Detect which cell encompasses the target text, then output its (X, Y) center coordinate. 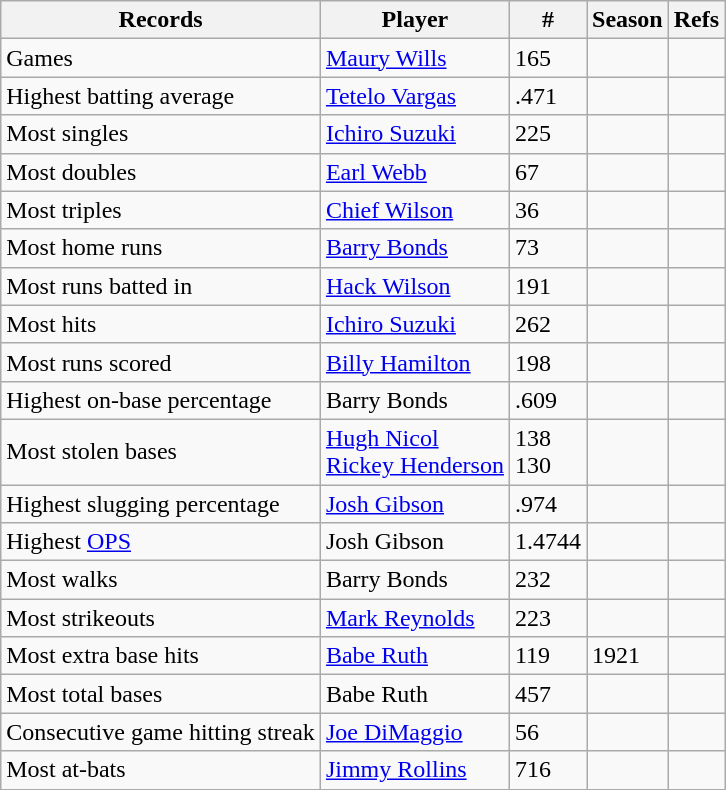
138130 (548, 452)
.471 (548, 96)
Chief Wilson (414, 210)
198 (548, 362)
36 (548, 210)
73 (548, 248)
225 (548, 134)
Most walks (161, 580)
Highest on-base percentage (161, 400)
Most triples (161, 210)
Most total bases (161, 694)
Most singles (161, 134)
1.4744 (548, 542)
Most strikeouts (161, 618)
223 (548, 618)
Most home runs (161, 248)
67 (548, 172)
Most doubles (161, 172)
Games (161, 58)
Season (627, 20)
Most extra base hits (161, 656)
Maury Wills (414, 58)
.974 (548, 503)
262 (548, 324)
Highest OPS (161, 542)
56 (548, 732)
716 (548, 770)
1921 (627, 656)
Most runs batted in (161, 286)
Most hits (161, 324)
Most at-bats (161, 770)
Records (161, 20)
Jimmy Rollins (414, 770)
Hugh NicolRickey Henderson (414, 452)
Billy Hamilton (414, 362)
.609 (548, 400)
191 (548, 286)
Tetelo Vargas (414, 96)
Highest slugging percentage (161, 503)
165 (548, 58)
Most runs scored (161, 362)
457 (548, 694)
Highest batting average (161, 96)
Mark Reynolds (414, 618)
232 (548, 580)
Player (414, 20)
Joe DiMaggio (414, 732)
Earl Webb (414, 172)
Refs (696, 20)
119 (548, 656)
# (548, 20)
Consecutive game hitting streak (161, 732)
Hack Wilson (414, 286)
Most stolen bases (161, 452)
